For the text-containing cell, return its midpoint in [x, y] coordinate format. 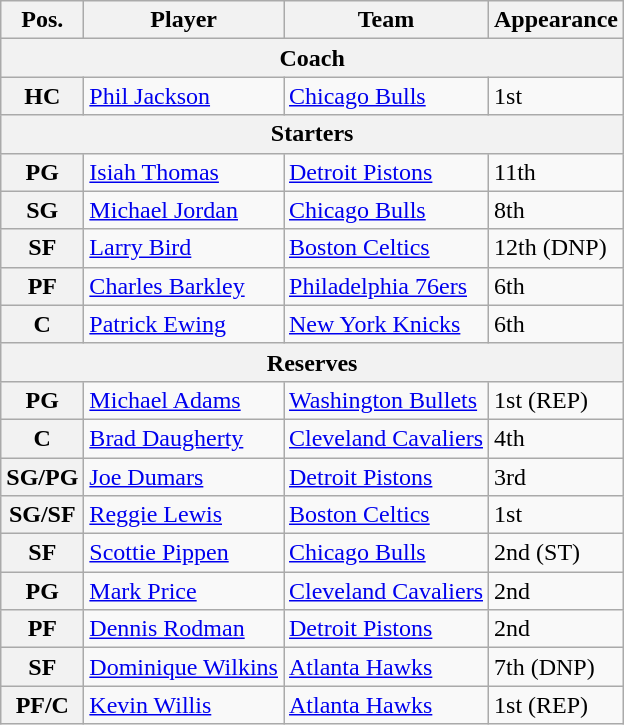
3rd [556, 477]
Dominique Wilkins [184, 667]
Player [184, 20]
Washington Bullets [386, 400]
Joe Dumars [184, 477]
Larry Bird [184, 248]
SG/PG [42, 477]
Mark Price [184, 591]
Patrick Ewing [184, 324]
Philadelphia 76ers [386, 286]
Pos. [42, 20]
HC [42, 96]
SG/SF [42, 515]
Michael Jordan [184, 210]
Appearance [556, 20]
Phil Jackson [184, 96]
Dennis Rodman [184, 629]
PF/C [42, 705]
Starters [312, 134]
11th [556, 172]
Scottie Pippen [184, 553]
Reggie Lewis [184, 515]
New York Knicks [386, 324]
SG [42, 210]
Isiah Thomas [184, 172]
2nd (ST) [556, 553]
Kevin Willis [184, 705]
Team [386, 20]
7th (DNP) [556, 667]
8th [556, 210]
4th [556, 438]
Michael Adams [184, 400]
Reserves [312, 362]
Charles Barkley [184, 286]
Coach [312, 58]
12th (DNP) [556, 248]
Brad Daugherty [184, 438]
